Capture the cell that displays the provided text and extract its (x, y) central coordinate. 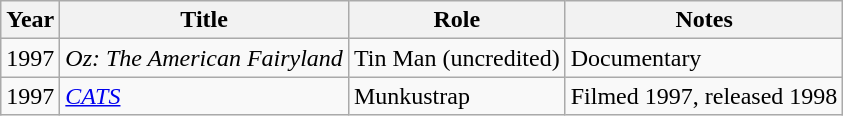
Oz: The American Fairyland (204, 58)
Munkustrap (456, 96)
Year (30, 20)
Documentary (704, 58)
Role (456, 20)
Notes (704, 20)
Tin Man (uncredited) (456, 58)
Title (204, 20)
Filmed 1997, released 1998 (704, 96)
CATS (204, 96)
